Determine the (x, y) coordinate at the center of the cell enclosing the given text.  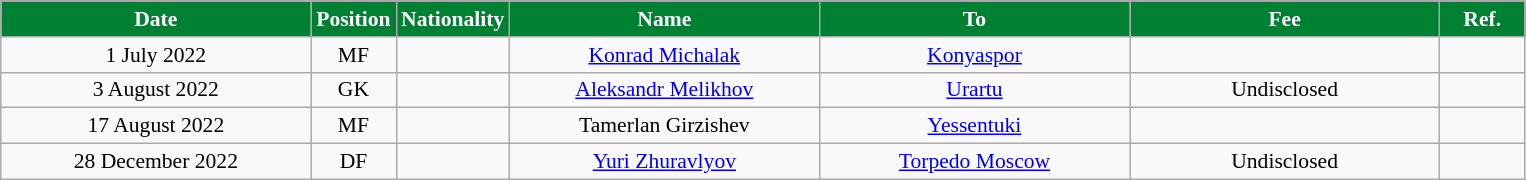
Name (664, 19)
Nationality (452, 19)
Aleksandr Melikhov (664, 90)
3 August 2022 (156, 90)
Torpedo Moscow (974, 162)
Tamerlan Girzishev (664, 126)
Konyaspor (974, 55)
Yuri Zhuravlyov (664, 162)
Position (354, 19)
Urartu (974, 90)
To (974, 19)
Fee (1285, 19)
Yessentuki (974, 126)
Date (156, 19)
28 December 2022 (156, 162)
17 August 2022 (156, 126)
GK (354, 90)
Konrad Michalak (664, 55)
1 July 2022 (156, 55)
Ref. (1482, 19)
DF (354, 162)
